Determine the (x, y) coordinate at the center of the cell enclosing the given text.  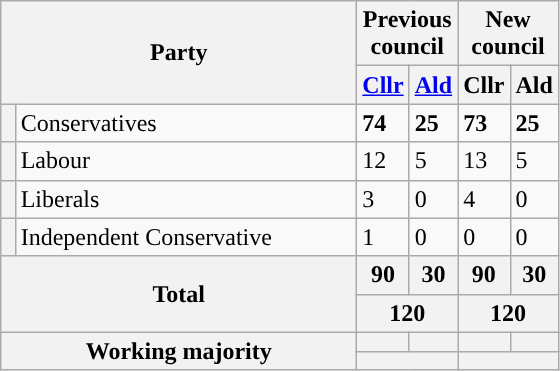
Liberals (186, 199)
12 (383, 161)
Working majority (179, 351)
Independent Conservative (186, 237)
Labour (186, 161)
Conservatives (186, 123)
Total (179, 294)
3 (383, 199)
New council (508, 34)
73 (484, 123)
Party (179, 52)
74 (383, 123)
4 (484, 199)
13 (484, 161)
1 (383, 237)
Previous council (408, 34)
